Pinpoint the cell where the given text exists, returning its (x, y) midpoint coordinate. 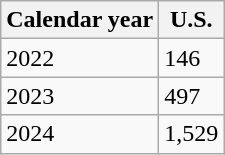
U.S. (192, 20)
1,529 (192, 134)
2024 (80, 134)
2022 (80, 58)
2023 (80, 96)
146 (192, 58)
Calendar year (80, 20)
497 (192, 96)
